Find where the given text appears and provide that cell's center as (x, y) coordinate. 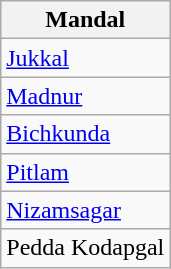
Pitlam (86, 172)
Pedda Kodapgal (86, 248)
Bichkunda (86, 134)
Nizamsagar (86, 210)
Jukkal (86, 58)
Madnur (86, 96)
Mandal (86, 20)
